Locate the cell with the specified text and output its (x, y) center coordinate. 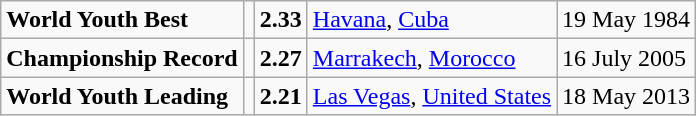
Marrakech, Morocco (432, 58)
16 July 2005 (626, 58)
Havana, Cuba (432, 20)
18 May 2013 (626, 96)
Las Vegas, United States (432, 96)
World Youth Leading (122, 96)
2.21 (280, 96)
19 May 1984 (626, 20)
Championship Record (122, 58)
2.27 (280, 58)
World Youth Best (122, 20)
2.33 (280, 20)
